From the cell containing the given text, extract its center point as [x, y] coordinate. 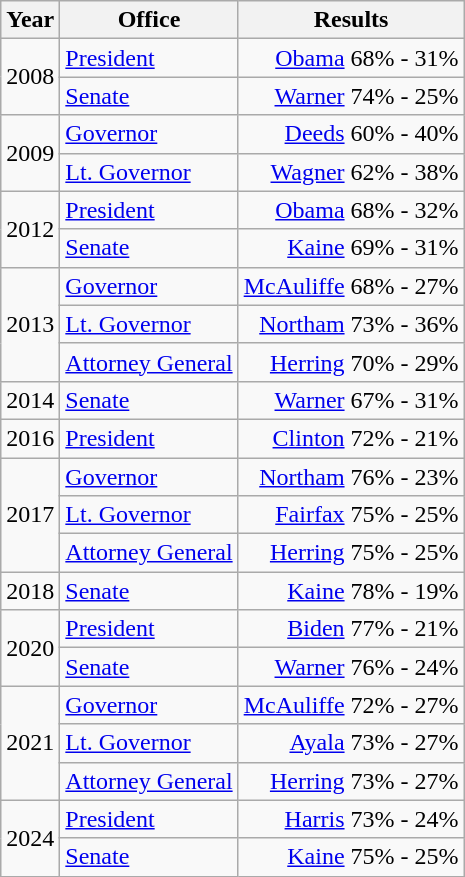
Fairfax 75% - 25% [351, 515]
2016 [30, 438]
McAuliffe 68% - 27% [351, 286]
Kaine 75% - 25% [351, 857]
2012 [30, 229]
Kaine 69% - 31% [351, 248]
2018 [30, 591]
2014 [30, 400]
Herring 75% - 25% [351, 553]
2008 [30, 77]
Obama 68% - 32% [351, 210]
Kaine 78% - 19% [351, 591]
2020 [30, 648]
Results [351, 20]
Deeds 60% - 40% [351, 134]
2017 [30, 515]
Warner 76% - 24% [351, 667]
2024 [30, 838]
McAuliffe 72% - 27% [351, 705]
Ayala 73% - 27% [351, 743]
Biden 77% - 21% [351, 629]
Clinton 72% - 21% [351, 438]
Herring 73% - 27% [351, 781]
2009 [30, 153]
Harris 73% - 24% [351, 819]
Wagner 62% - 38% [351, 172]
2013 [30, 324]
Northam 73% - 36% [351, 324]
Northam 76% - 23% [351, 477]
Office [149, 20]
Year [30, 20]
Warner 74% - 25% [351, 96]
Herring 70% - 29% [351, 362]
Warner 67% - 31% [351, 400]
Obama 68% - 31% [351, 58]
2021 [30, 743]
